Identify which cell holds the provided text, then report its [x, y] central coordinate. 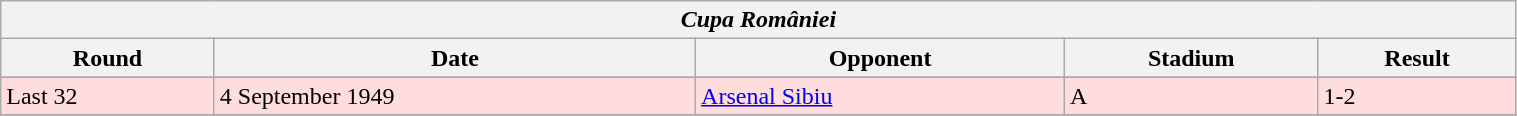
Arsenal Sibiu [880, 96]
Opponent [880, 58]
Round [108, 58]
Date [454, 58]
Stadium [1192, 58]
1-2 [1417, 96]
Cupa României [758, 20]
4 September 1949 [454, 96]
Result [1417, 58]
Last 32 [108, 96]
A [1192, 96]
